From the cell containing the given text, extract its center point as (x, y) coordinate. 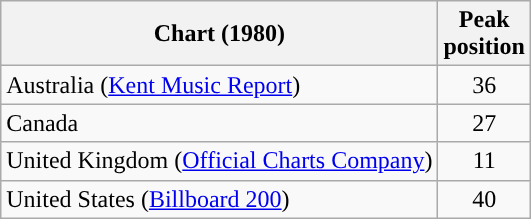
Peakposition (484, 34)
11 (484, 161)
Australia (Kent Music Report) (220, 85)
United Kingdom (Official Charts Company) (220, 161)
Canada (220, 123)
United States (Billboard 200) (220, 199)
Chart (1980) (220, 34)
36 (484, 85)
40 (484, 199)
27 (484, 123)
